Provide the (x, y) coordinate of the cell's center where the given text is located.  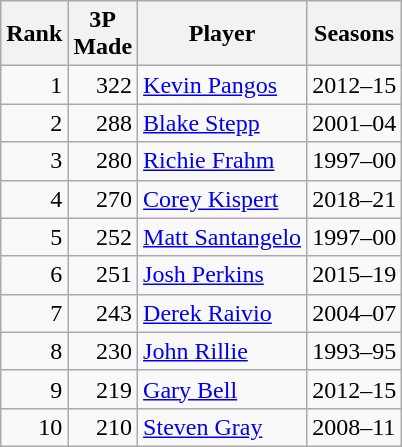
3 (34, 161)
2015–19 (354, 275)
John Rillie (222, 351)
2001–04 (354, 123)
2018–21 (354, 199)
288 (103, 123)
7 (34, 313)
1993–95 (354, 351)
243 (103, 313)
252 (103, 237)
Rank (34, 34)
2008–11 (354, 427)
Matt Santangelo (222, 237)
8 (34, 351)
210 (103, 427)
5 (34, 237)
10 (34, 427)
Seasons (354, 34)
6 (34, 275)
Corey Kispert (222, 199)
Player (222, 34)
Richie Frahm (222, 161)
4 (34, 199)
Derek Raivio (222, 313)
Gary Bell (222, 389)
280 (103, 161)
2004–07 (354, 313)
2 (34, 123)
219 (103, 389)
Josh Perkins (222, 275)
322 (103, 85)
Steven Gray (222, 427)
270 (103, 199)
1 (34, 85)
Blake Stepp (222, 123)
Kevin Pangos (222, 85)
9 (34, 389)
230 (103, 351)
251 (103, 275)
3PMade (103, 34)
